Output the (X, Y) coordinate of the center of the cell containing the given text.  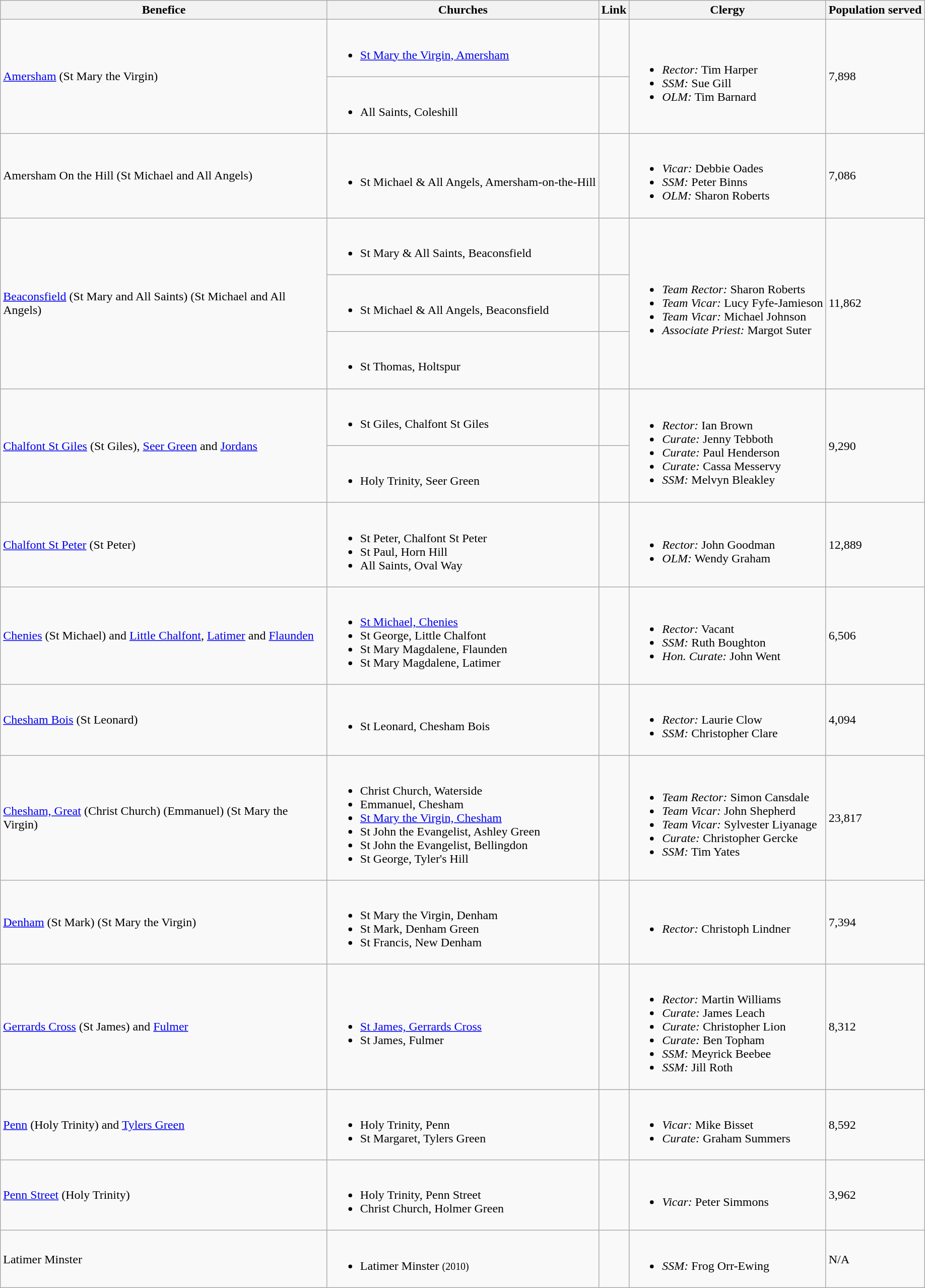
Holy Trinity, PennSt Margaret, Tylers Green (462, 1125)
Rector: Tim HarperSSM: Sue GillOLM: Tim Barnard (728, 77)
All Saints, Coleshill (462, 105)
Chesham Bois (St Leonard) (164, 720)
8,312 (875, 1027)
4,094 (875, 720)
Holy Trinity, Penn StreetChrist Church, Holmer Green (462, 1195)
Penn (Holy Trinity) and Tylers Green (164, 1125)
Amersham (St Mary the Virgin) (164, 77)
Chalfont St Peter (St Peter) (164, 544)
St Giles, Chalfont St Giles (462, 417)
Clergy (728, 10)
Rector: Martin WilliamsCurate: James LeachCurate: Christopher LionCurate: Ben TophamSSM: Meyrick BeebeeSSM: Jill Roth (728, 1027)
Team Rector: Simon CansdaleTeam Vicar: John ShepherdTeam Vicar: Sylvester LiyanageCurate: Christopher GerckeSSM: Tim Yates (728, 817)
Latimer Minster (2010) (462, 1259)
Rector: John GoodmanOLM: Wendy Graham (728, 544)
Rector: Laurie ClowSSM: Christopher Clare (728, 720)
Vicar: Peter Simmons (728, 1195)
St Michael & All Angels, Beaconsfield (462, 303)
Penn Street (Holy Trinity) (164, 1195)
Vicar: Debbie OadesSSM: Peter BinnsOLM: Sharon Roberts (728, 175)
7,898 (875, 77)
St Leonard, Chesham Bois (462, 720)
9,290 (875, 445)
Gerrards Cross (St James) and Fulmer (164, 1027)
St Thomas, Holtspur (462, 360)
Team Rector: Sharon RobertsTeam Vicar: Lucy Fyfe-JamiesonTeam Vicar: Michael JohnsonAssociate Priest: Margot Suter (728, 303)
23,817 (875, 817)
Population served (875, 10)
Chesham, Great (Christ Church) (Emmanuel) (St Mary the Virgin) (164, 817)
Holy Trinity, Seer Green (462, 474)
St James, Gerrards CrossSt James, Fulmer (462, 1027)
St Michael & All Angels, Amersham-on-the-Hill (462, 175)
Denham (St Mark) (St Mary the Virgin) (164, 922)
St Mary & All Saints, Beaconsfield (462, 246)
Rector: Christoph Lindner (728, 922)
6,506 (875, 635)
11,862 (875, 303)
Chalfont St Giles (St Giles), Seer Green and Jordans (164, 445)
Latimer Minster (164, 1259)
7,086 (875, 175)
7,394 (875, 922)
St Mary the Virgin, Amersham (462, 48)
St Mary the Virgin, DenhamSt Mark, Denham GreenSt Francis, New Denham (462, 922)
Vicar: Mike BissetCurate: Graham Summers (728, 1125)
12,889 (875, 544)
Churches (462, 10)
Chenies (St Michael) and Little Chalfont, Latimer and Flaunden (164, 635)
Beaconsfield (St Mary and All Saints) (St Michael and All Angels) (164, 303)
3,962 (875, 1195)
St Michael, CheniesSt George, Little ChalfontSt Mary Magdalene, FlaundenSt Mary Magdalene, Latimer (462, 635)
N/A (875, 1259)
Amersham On the Hill (St Michael and All Angels) (164, 175)
St Peter, Chalfont St PeterSt Paul, Horn HillAll Saints, Oval Way (462, 544)
8,592 (875, 1125)
Rector: VacantSSM: Ruth BoughtonHon. Curate: John Went (728, 635)
Rector: Ian BrownCurate: Jenny TebbothCurate: Paul HendersonCurate: Cassa MesservySSM: Melvyn Bleakley (728, 445)
SSM: Frog Orr-Ewing (728, 1259)
Benefice (164, 10)
Link (614, 10)
